Locate the cell with the specified text and output its (x, y) center coordinate. 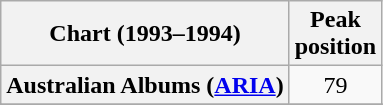
Chart (1993–1994) (145, 34)
Australian Albums (ARIA) (145, 85)
Peakposition (335, 34)
79 (335, 85)
